Extract the (x, y) coordinate from the center of the cell holding the provided text.  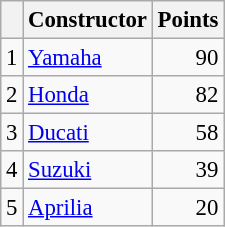
5 (12, 208)
Suzuki (88, 170)
20 (188, 208)
58 (188, 133)
3 (12, 133)
39 (188, 170)
90 (188, 58)
Points (188, 20)
Yamaha (88, 58)
4 (12, 170)
Ducati (88, 133)
82 (188, 95)
Honda (88, 95)
1 (12, 58)
Constructor (88, 20)
Aprilia (88, 208)
2 (12, 95)
